Detect which cell encompasses the target text, then output its [x, y] center coordinate. 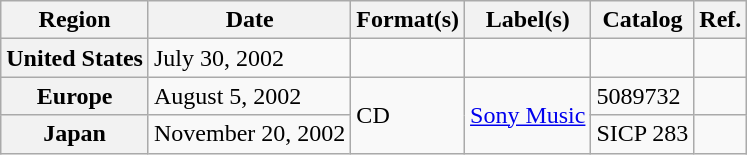
August 5, 2002 [249, 96]
Ref. [720, 20]
Japan [75, 134]
Label(s) [528, 20]
Date [249, 20]
Region [75, 20]
5089732 [642, 96]
Europe [75, 96]
November 20, 2002 [249, 134]
July 30, 2002 [249, 58]
CD [408, 115]
Sony Music [528, 115]
Catalog [642, 20]
United States [75, 58]
Format(s) [408, 20]
SICP 283 [642, 134]
